Detect which cell encompasses the target text, then output its [x, y] center coordinate. 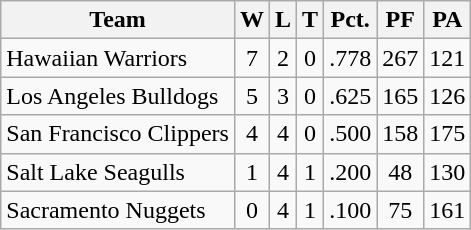
121 [448, 58]
267 [400, 58]
75 [400, 210]
W [252, 20]
161 [448, 210]
5 [252, 96]
130 [448, 172]
PF [400, 20]
.625 [350, 96]
.778 [350, 58]
Hawaiian Warriors [118, 58]
Los Angeles Bulldogs [118, 96]
.500 [350, 134]
2 [284, 58]
PA [448, 20]
3 [284, 96]
165 [400, 96]
San Francisco Clippers [118, 134]
126 [448, 96]
Sacramento Nuggets [118, 210]
158 [400, 134]
.100 [350, 210]
.200 [350, 172]
Pct. [350, 20]
48 [400, 172]
L [284, 20]
Salt Lake Seagulls [118, 172]
175 [448, 134]
7 [252, 58]
Team [118, 20]
T [310, 20]
